Extract the [x, y] coordinate from the center of the cell holding the provided text.  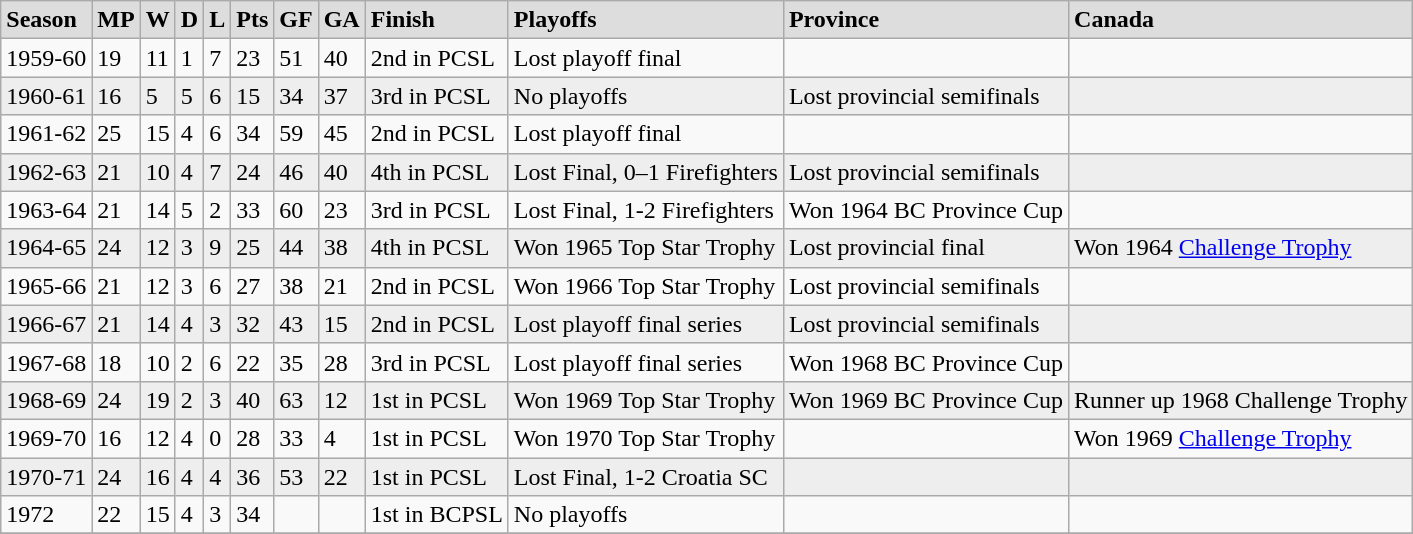
Lost Final, 0–1 Firefighters [646, 172]
43 [296, 324]
GA [342, 20]
1966-67 [46, 324]
1969-70 [46, 438]
1 [189, 58]
Won 1969 Challenge Trophy [1241, 438]
18 [116, 362]
1st in BCPSL [436, 515]
32 [252, 324]
1968-69 [46, 400]
Won 1969 Top Star Trophy [646, 400]
Won 1964 Challenge Trophy [1241, 248]
0 [218, 438]
1965-66 [46, 286]
D [189, 20]
MP [116, 20]
60 [296, 210]
27 [252, 286]
1963-64 [46, 210]
36 [252, 477]
Lost Final, 1-2 Croatia SC [646, 477]
Won 1969 BC Province Cup [926, 400]
63 [296, 400]
L [218, 20]
59 [296, 134]
45 [342, 134]
1961-62 [46, 134]
1972 [46, 515]
Won 1970 Top Star Trophy [646, 438]
1962-63 [46, 172]
Playoffs [646, 20]
1959-60 [46, 58]
Won 1965 Top Star Trophy [646, 248]
44 [296, 248]
Canada [1241, 20]
1960-61 [46, 96]
Won 1968 BC Province Cup [926, 362]
53 [296, 477]
Province [926, 20]
Finish [436, 20]
Pts [252, 20]
1967-68 [46, 362]
Runner up 1968 Challenge Trophy [1241, 400]
W [158, 20]
51 [296, 58]
Lost provincial final [926, 248]
GF [296, 20]
1970-71 [46, 477]
46 [296, 172]
Won 1964 BC Province Cup [926, 210]
1964-65 [46, 248]
9 [218, 248]
Season [46, 20]
Lost Final, 1-2 Firefighters [646, 210]
37 [342, 96]
11 [158, 58]
35 [296, 362]
Won 1966 Top Star Trophy [646, 286]
